Return the (X, Y) coordinate for the center point of the cell that contains the specified text.  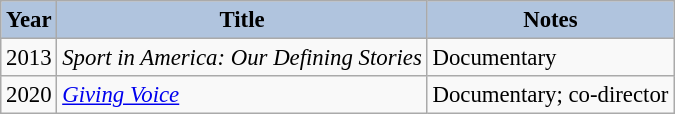
Sport in America: Our Defining Stories (242, 58)
2013 (29, 58)
Notes (550, 20)
Title (242, 20)
Giving Voice (242, 95)
Documentary (550, 58)
Year (29, 20)
Documentary; co-director (550, 95)
2020 (29, 95)
